Locate the cell with the specified text and output its (X, Y) center coordinate. 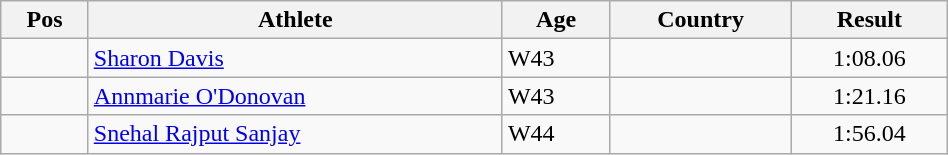
1:56.04 (869, 134)
Sharon Davis (295, 58)
1:08.06 (869, 58)
Country (701, 20)
Pos (45, 20)
1:21.16 (869, 96)
Result (869, 20)
Athlete (295, 20)
Age (556, 20)
Snehal Rajput Sanjay (295, 134)
Annmarie O'Donovan (295, 96)
W44 (556, 134)
